Determine the (x, y) coordinate at the center of the cell enclosing the given text.  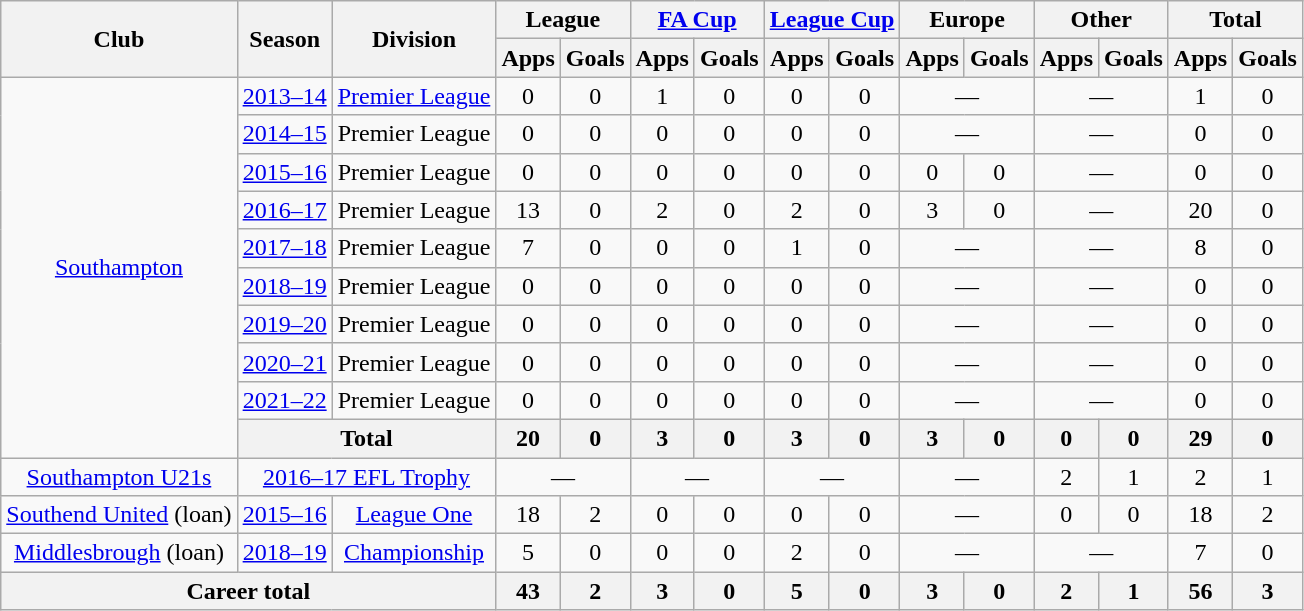
8 (1200, 248)
2014–15 (284, 134)
Southend United (loan) (119, 515)
Championship (414, 553)
2016–17 (284, 210)
League (563, 20)
Division (414, 39)
League One (414, 515)
Other (1101, 20)
Career total (248, 591)
2013–14 (284, 96)
FA Cup (697, 20)
13 (528, 210)
Middlesbrough (loan) (119, 553)
2019–20 (284, 324)
29 (1200, 438)
Europe (967, 20)
Club (119, 39)
League Cup (832, 20)
2021–22 (284, 400)
2017–18 (284, 248)
2020–21 (284, 362)
43 (528, 591)
2016–17 EFL Trophy (366, 477)
Southampton (119, 268)
Southampton U21s (119, 477)
Season (284, 39)
56 (1200, 591)
